Extract the (X, Y) coordinate from the center of the cell holding the provided text.  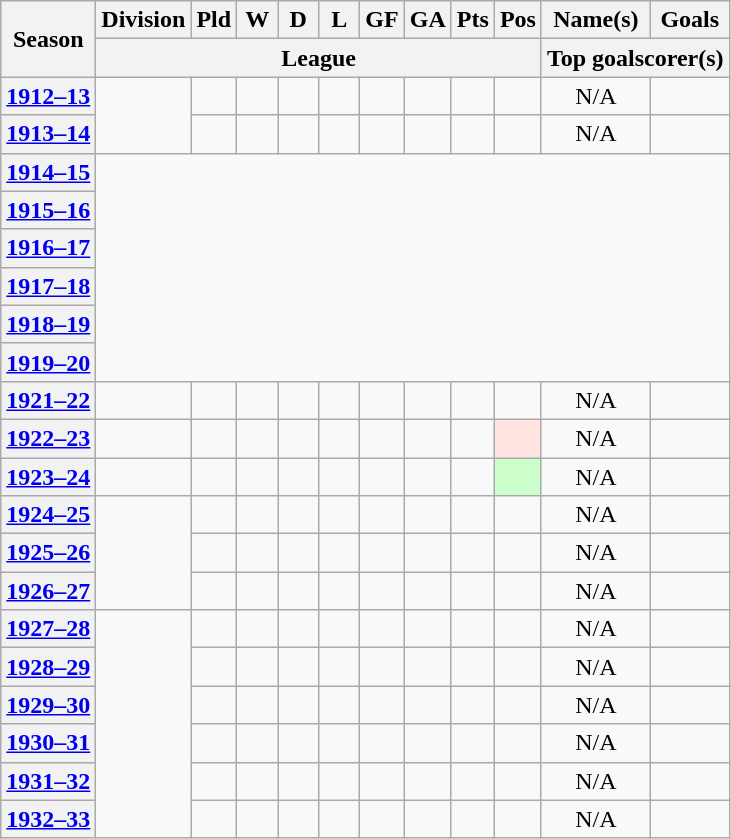
1912–13 (48, 96)
1915–16 (48, 210)
1922–23 (48, 438)
GF (382, 20)
Pos (518, 20)
1919–20 (48, 362)
Division (144, 20)
1930–31 (48, 743)
Pts (472, 20)
W (258, 20)
Goals (690, 20)
1931–32 (48, 781)
Name(s) (596, 20)
1913–14 (48, 134)
1914–15 (48, 172)
Season (48, 39)
1923–24 (48, 477)
League (319, 58)
1929–30 (48, 705)
1926–27 (48, 591)
Top goalscorer(s) (635, 58)
1932–33 (48, 819)
L (340, 20)
GA (428, 20)
1921–22 (48, 400)
1927–28 (48, 629)
D (298, 20)
1928–29 (48, 667)
1917–18 (48, 286)
1918–19 (48, 324)
1924–25 (48, 515)
1925–26 (48, 553)
1916–17 (48, 248)
Pld (214, 20)
